Pinpoint the cell where the given text exists, returning its (x, y) midpoint coordinate. 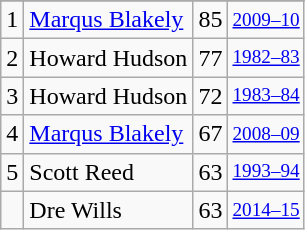
1982–83 (266, 58)
1 (12, 20)
2 (12, 58)
72 (210, 96)
85 (210, 20)
5 (12, 172)
2008–09 (266, 134)
1993–94 (266, 172)
67 (210, 134)
77 (210, 58)
2014–15 (266, 210)
3 (12, 96)
Scott Reed (108, 172)
4 (12, 134)
Dre Wills (108, 210)
1983–84 (266, 96)
2009–10 (266, 20)
